Provide the [x, y] coordinate of the cell's center where the given text is located.  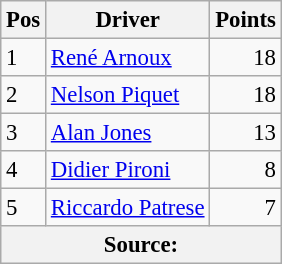
7 [246, 208]
8 [246, 170]
Points [246, 20]
Alan Jones [128, 133]
13 [246, 133]
3 [24, 133]
Riccardo Patrese [128, 208]
Didier Pironi [128, 170]
Pos [24, 20]
1 [24, 58]
5 [24, 208]
Driver [128, 20]
René Arnoux [128, 58]
2 [24, 95]
Source: [141, 245]
Nelson Piquet [128, 95]
4 [24, 170]
